For the text-containing cell, return its midpoint in (X, Y) coordinate format. 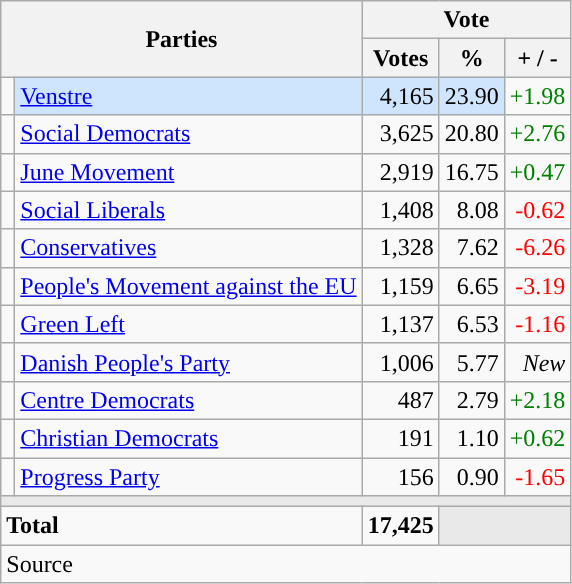
% (472, 58)
-6.26 (538, 248)
Progress Party (188, 477)
5.77 (472, 362)
1,408 (400, 210)
1,137 (400, 324)
+2.18 (538, 400)
191 (400, 438)
Source (286, 564)
Total (182, 526)
1,006 (400, 362)
Votes (400, 58)
-0.62 (538, 210)
+0.47 (538, 172)
16.75 (472, 172)
4,165 (400, 96)
+2.76 (538, 134)
17,425 (400, 526)
1,159 (400, 286)
0.90 (472, 477)
23.90 (472, 96)
-3.19 (538, 286)
6.65 (472, 286)
Centre Democrats (188, 400)
Parties (182, 39)
-1.65 (538, 477)
Social Liberals (188, 210)
+ / - (538, 58)
Christian Democrats (188, 438)
-1.16 (538, 324)
7.62 (472, 248)
487 (400, 400)
Social Democrats (188, 134)
8.08 (472, 210)
20.80 (472, 134)
Conservatives (188, 248)
Venstre (188, 96)
Danish People's Party (188, 362)
+1.98 (538, 96)
Green Left (188, 324)
156 (400, 477)
+0.62 (538, 438)
2.79 (472, 400)
People's Movement against the EU (188, 286)
June Movement (188, 172)
6.53 (472, 324)
2,919 (400, 172)
Vote (466, 20)
New (538, 362)
3,625 (400, 134)
1,328 (400, 248)
1.10 (472, 438)
